Capture the cell that displays the provided text and extract its (X, Y) central coordinate. 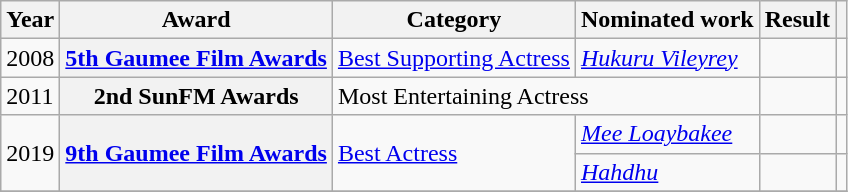
2019 (30, 153)
Hukuru Vileyrey (667, 58)
Mee Loaybakee (667, 134)
Best Actress (454, 153)
Hahdhu (667, 172)
2011 (30, 96)
Result (797, 20)
2008 (30, 58)
9th Gaumee Film Awards (196, 153)
Award (196, 20)
Most Entertaining Actress (546, 96)
5th Gaumee Film Awards (196, 58)
2nd SunFM Awards (196, 96)
Nominated work (667, 20)
Category (454, 20)
Year (30, 20)
Best Supporting Actress (454, 58)
